Capture the cell that displays the provided text and extract its (X, Y) central coordinate. 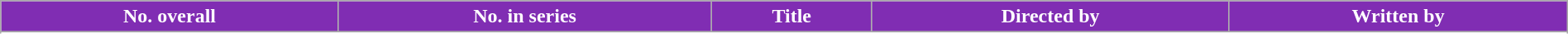
Directed by (1050, 17)
Title (792, 17)
No. in series (524, 17)
No. overall (170, 17)
Written by (1398, 17)
